Detect which cell encompasses the target text, then output its (X, Y) center coordinate. 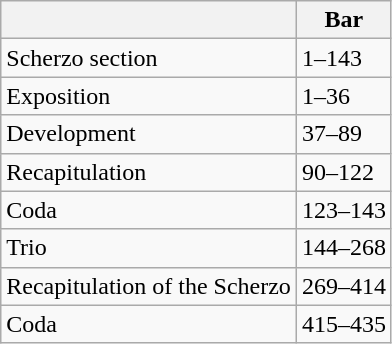
Exposition (149, 96)
123–143 (344, 210)
Bar (344, 20)
Recapitulation (149, 172)
37–89 (344, 134)
1–36 (344, 96)
1–143 (344, 58)
415–435 (344, 324)
269–414 (344, 286)
Trio (149, 248)
144–268 (344, 248)
90–122 (344, 172)
Recapitulation of the Scherzo (149, 286)
Development (149, 134)
Scherzo section (149, 58)
